Locate the cell with the specified text and output its (X, Y) center coordinate. 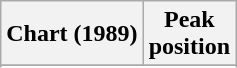
Chart (1989) (72, 34)
Peakposition (189, 34)
